Locate the cell with the specified text and output its [X, Y] center coordinate. 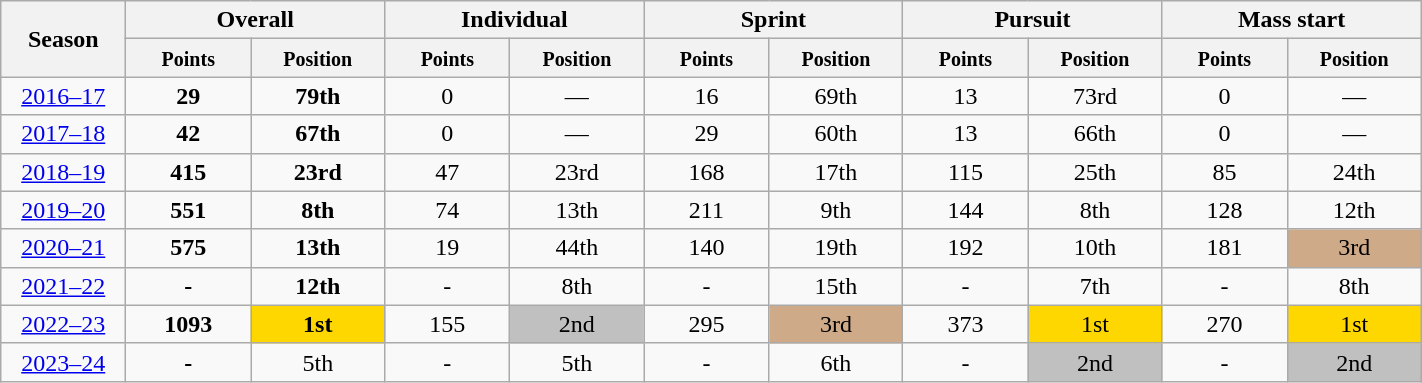
Mass start [1292, 20]
16 [706, 96]
Pursuit [1032, 20]
19th [836, 248]
1093 [188, 324]
69th [836, 96]
73rd [1095, 96]
115 [966, 172]
2023–24 [64, 362]
10th [1095, 248]
2019–20 [64, 210]
Overall [256, 20]
24th [1354, 172]
19 [448, 248]
295 [706, 324]
Season [64, 39]
6th [836, 362]
2020–21 [64, 248]
74 [448, 210]
551 [188, 210]
85 [1224, 172]
60th [836, 134]
575 [188, 248]
270 [1224, 324]
66th [1095, 134]
155 [448, 324]
168 [706, 172]
211 [706, 210]
15th [836, 286]
Sprint [774, 20]
Individual [514, 20]
2021–22 [64, 286]
44th [577, 248]
2022–23 [64, 324]
47 [448, 172]
373 [966, 324]
2017–18 [64, 134]
181 [1224, 248]
415 [188, 172]
2018–19 [64, 172]
42 [188, 134]
25th [1095, 172]
140 [706, 248]
7th [1095, 286]
128 [1224, 210]
144 [966, 210]
79th [318, 96]
9th [836, 210]
17th [836, 172]
2016–17 [64, 96]
67th [318, 134]
192 [966, 248]
